Scan for the cell matching the given text and deliver its [x, y] coordinate at center. 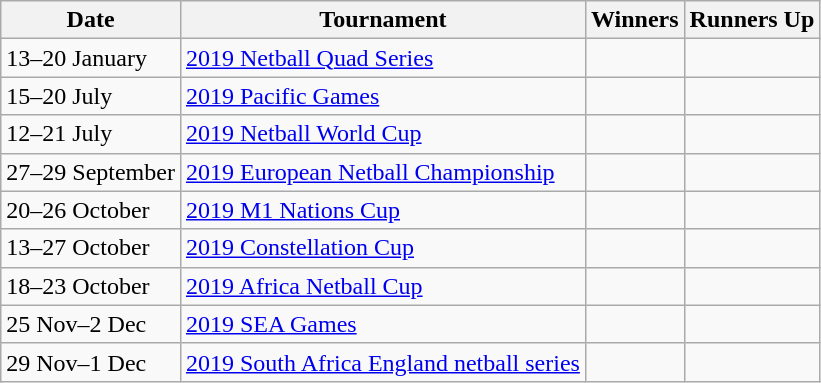
Runners Up [752, 20]
18–23 October [91, 286]
2019 Netball World Cup [382, 134]
2019 Netball Quad Series [382, 58]
15–20 July [91, 96]
12–21 July [91, 134]
2019 Africa Netball Cup [382, 286]
29 Nov–1 Dec [91, 362]
27–29 September [91, 172]
13–20 January [91, 58]
20–26 October [91, 210]
Date [91, 20]
2019 Pacific Games [382, 96]
13–27 October [91, 248]
2019 European Netball Championship [382, 172]
2019 M1 Nations Cup [382, 210]
25 Nov–2 Dec [91, 324]
Tournament [382, 20]
2019 South Africa England netball series [382, 362]
2019 SEA Games [382, 324]
Winners [634, 20]
2019 Constellation Cup [382, 248]
